Capture the cell that displays the provided text and extract its [X, Y] central coordinate. 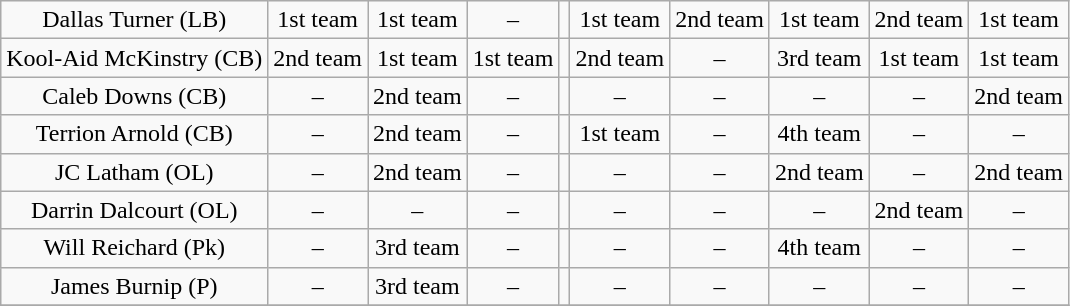
Will Reichard (Pk) [134, 248]
JC Latham (OL) [134, 172]
Darrin Dalcourt (OL) [134, 210]
Dallas Turner (LB) [134, 20]
Caleb Downs (CB) [134, 96]
Terrion Arnold (CB) [134, 134]
James Burnip (P) [134, 286]
Kool-Aid McKinstry (CB) [134, 58]
